Extract the [X, Y] coordinate from the center of the cell holding the provided text.  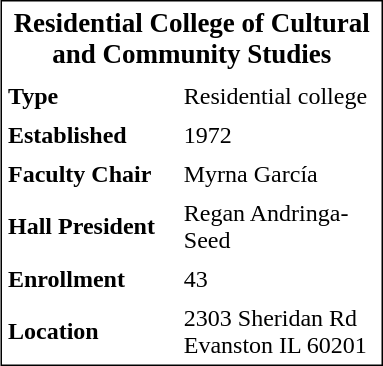
2303 Sheridan Rd Evanston IL 60201 [280, 331]
Hall President [90, 227]
Enrollment [90, 280]
Type [90, 96]
43 [280, 280]
Established [90, 136]
Location [90, 331]
1972 [280, 136]
Regan Andringa-Seed [280, 227]
Myrna García [280, 174]
Residential college [280, 96]
Faculty Chair [90, 174]
Residential College of Cultural and Community Studies [192, 40]
